From the cell containing the given text, extract its center point as (x, y) coordinate. 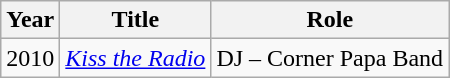
2010 (30, 58)
Year (30, 20)
DJ – Corner Papa Band (330, 58)
Kiss the Radio (136, 58)
Title (136, 20)
Role (330, 20)
